Pinpoint the cell where the given text exists, returning its [x, y] midpoint coordinate. 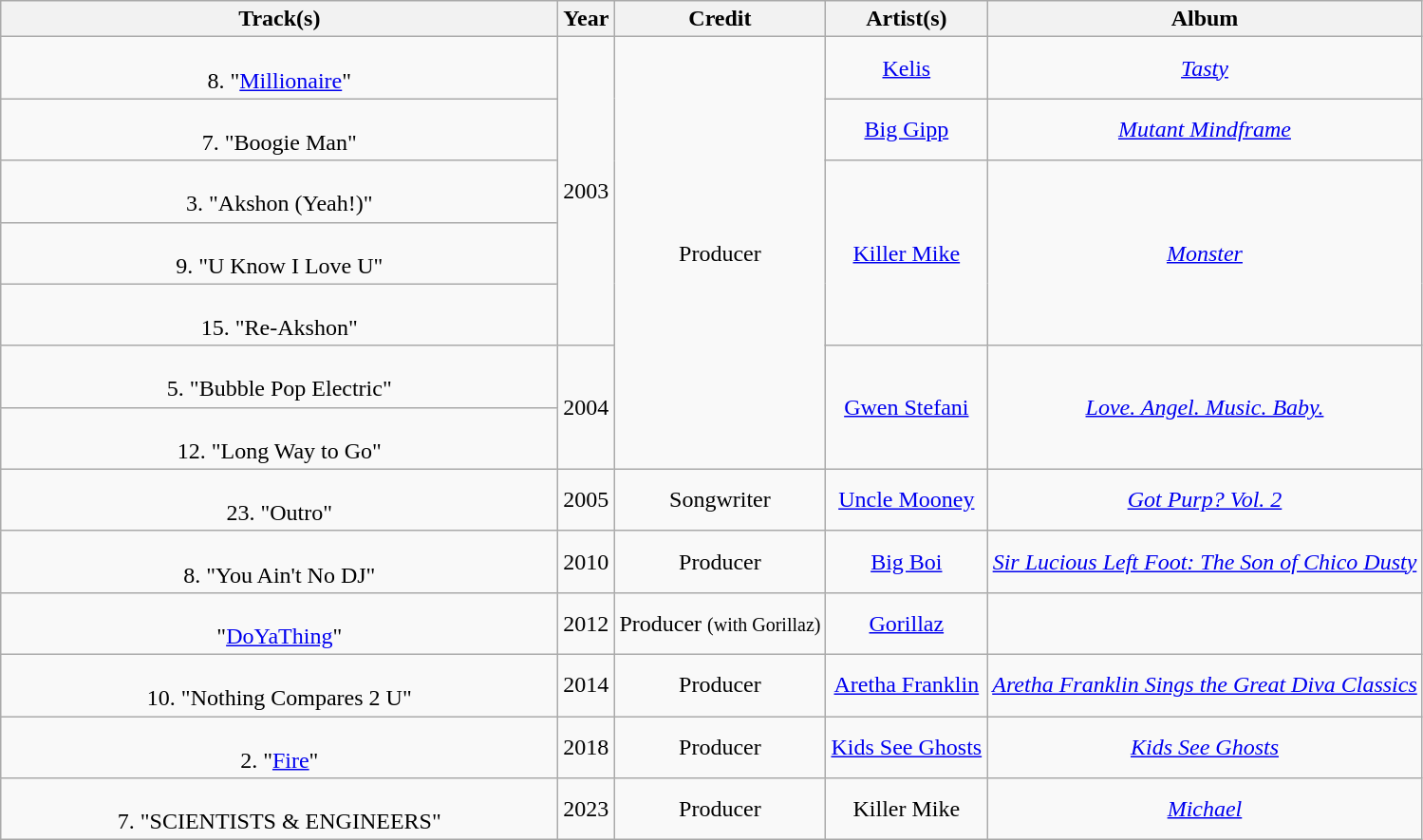
"DoYaThing" [279, 623]
Michael [1206, 809]
Credit [720, 19]
2023 [587, 809]
8. "Millionaire" [279, 68]
2012 [587, 623]
12. "Long Way to Go" [279, 439]
Love. Angel. Music. Baby. [1206, 407]
9. "U Know I Love U" [279, 252]
Uncle Mooney [907, 499]
7. "Boogie Man" [279, 129]
Mutant Mindframe [1206, 129]
23. "Outro" [279, 499]
7. "SCIENTISTS & ENGINEERS" [279, 809]
Monster [1206, 252]
2005 [587, 499]
Songwriter [720, 499]
Tasty [1206, 68]
2004 [587, 407]
Kelis [907, 68]
Album [1206, 19]
10. "Nothing Compares 2 U" [279, 685]
2003 [587, 192]
2. "Fire" [279, 746]
Artist(s) [907, 19]
Gwen Stefani [907, 407]
Aretha Franklin Sings the Great Diva Classics [1206, 685]
2010 [587, 562]
15. "Re-Akshon" [279, 315]
Track(s) [279, 19]
Big Gipp [907, 129]
Gorillaz [907, 623]
2018 [587, 746]
Big Boi [907, 562]
Year [587, 19]
3. "Akshon (Yeah!)" [279, 192]
Got Purp? Vol. 2 [1206, 499]
2014 [587, 685]
Sir Lucious Left Foot: The Son of Chico Dusty [1206, 562]
8. "You Ain't No DJ" [279, 562]
Producer (with Gorillaz) [720, 623]
5. "Bubble Pop Electric" [279, 376]
Aretha Franklin [907, 685]
